Find where the given text appears and provide that cell's center as (x, y) coordinate. 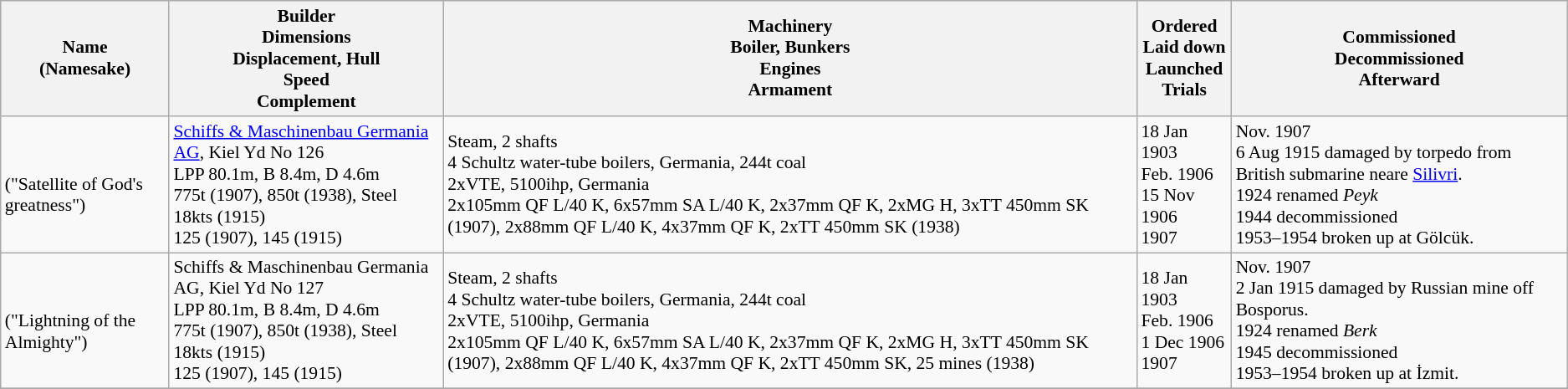
18 Jan 1903Feb. 19061 Dec 19061907 (1184, 321)
Nov. 19076 Aug 1915 damaged by torpedo from British submarine neare Silivri.1924 renamed Peyk1944 decommissioned1953–1954 broken up at Gölcük. (1400, 184)
OrderedLaid downLaunchedTrials (1184, 59)
BuilderDimensionsDisplacement, HullSpeedComplement (306, 59)
18 Jan 1903Feb. 190615 Nov 19061907 (1184, 184)
("Lightning of the Almighty") (85, 321)
MachineryBoiler, BunkersEnginesArmament (789, 59)
("Satellite of God's greatness") (85, 184)
Nov. 19072 Jan 1915 damaged by Russian mine off Bosporus.1924 renamed Berk1945 decommissioned1953–1954 broken up at İzmit. (1400, 321)
CommissionedDecommissionedAfterward (1400, 59)
Name(Namesake) (85, 59)
Schiffs & Maschinenbau Germania AG, Kiel Yd No 127LPP 80.1m, B 8.4m, D 4.6m775t (1907), 850t (1938), Steel18kts (1915)125 (1907), 145 (1915) (306, 321)
Schiffs & Maschinenbau Germania AG, Kiel Yd No 126LPP 80.1m, B 8.4m, D 4.6m775t (1907), 850t (1938), Steel18kts (1915)125 (1907), 145 (1915) (306, 184)
